Pinpoint the cell where the given text exists, returning its (x, y) midpoint coordinate. 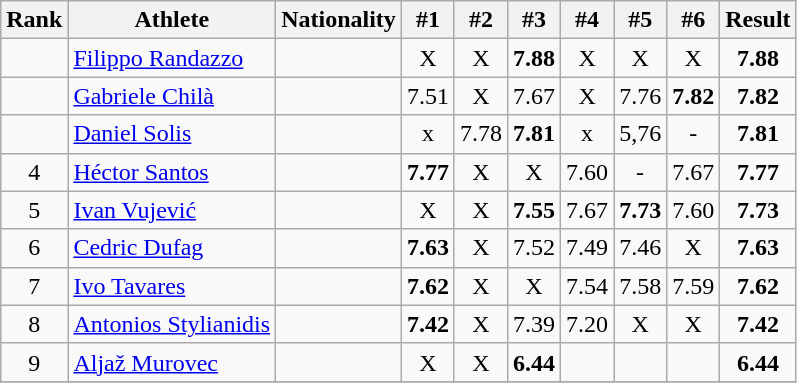
Gabriele Chilà (172, 96)
#4 (588, 20)
Rank (34, 20)
#5 (640, 20)
Antonios Stylianidis (172, 324)
#3 (534, 20)
7.78 (480, 134)
4 (34, 172)
7.55 (534, 210)
8 (34, 324)
7.59 (694, 286)
Daniel Solis (172, 134)
Ivan Vujević (172, 210)
7.46 (640, 248)
Filippo Randazzo (172, 58)
7.49 (588, 248)
7.54 (588, 286)
9 (34, 362)
5 (34, 210)
5,76 (640, 134)
7.52 (534, 248)
Aljaž Murovec (172, 362)
#6 (694, 20)
Cedric Dufag (172, 248)
#1 (428, 20)
#2 (480, 20)
7 (34, 286)
Héctor Santos (172, 172)
Result (758, 20)
Ivo Tavares (172, 286)
7.39 (534, 324)
6 (34, 248)
7.76 (640, 96)
7.20 (588, 324)
7.51 (428, 96)
7.58 (640, 286)
Athlete (172, 20)
Nationality (339, 20)
